For the text-containing cell, return its midpoint in (X, Y) coordinate format. 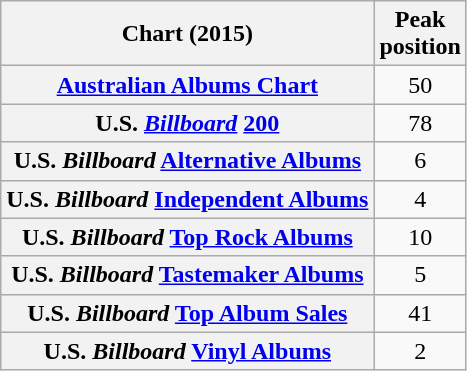
10 (420, 237)
6 (420, 161)
U.S. Billboard Alternative Albums (188, 161)
78 (420, 123)
U.S. Billboard 200 (188, 123)
U.S. Billboard Top Rock Albums (188, 237)
41 (420, 313)
Australian Albums Chart (188, 85)
4 (420, 199)
Chart (2015) (188, 34)
50 (420, 85)
U.S. Billboard Top Album Sales (188, 313)
5 (420, 275)
U.S. Billboard Tastemaker Albums (188, 275)
Peakposition (420, 34)
2 (420, 351)
U.S. Billboard Independent Albums (188, 199)
U.S. Billboard Vinyl Albums (188, 351)
